Return the (X, Y) coordinate for the center point of the cell that contains the specified text.  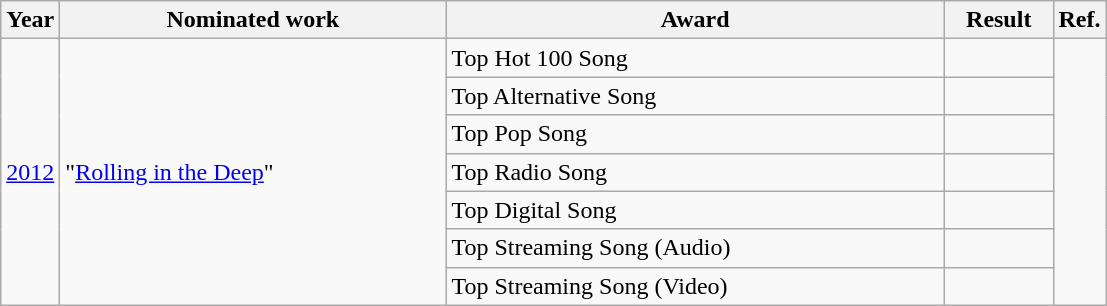
2012 (30, 172)
Top Alternative Song (696, 96)
Ref. (1080, 20)
Top Digital Song (696, 210)
Nominated work (253, 20)
Top Radio Song (696, 172)
Top Streaming Song (Video) (696, 286)
Top Streaming Song (Audio) (696, 248)
Top Pop Song (696, 134)
Year (30, 20)
Award (696, 20)
Result (998, 20)
"Rolling in the Deep" (253, 172)
Top Hot 100 Song (696, 58)
